Extract the (x, y) coordinate from the center of the cell holding the provided text.  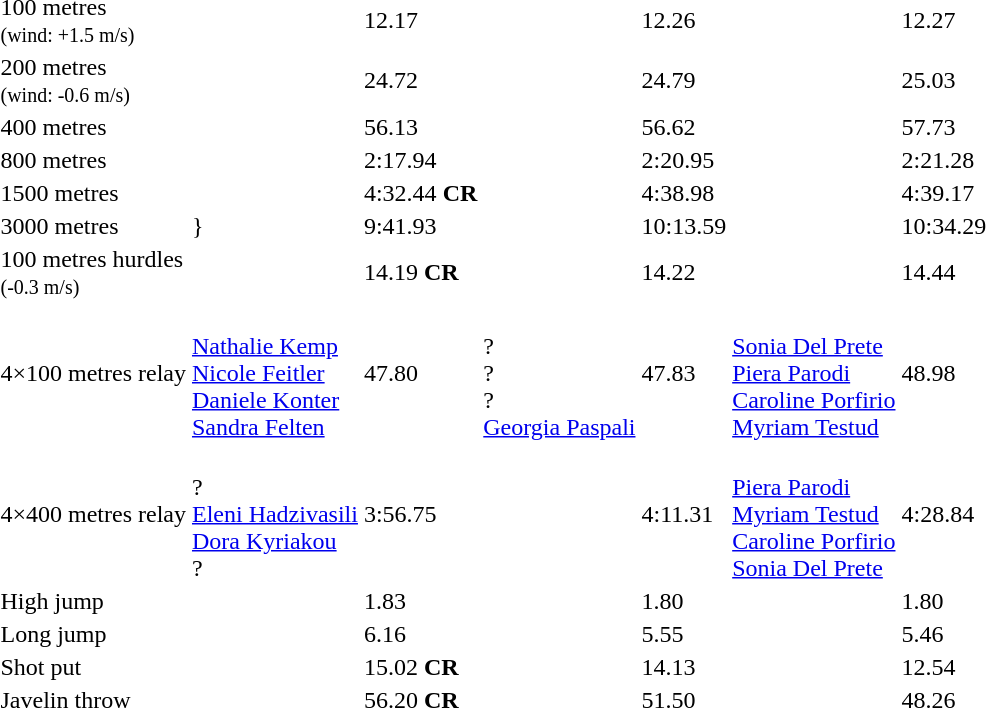
14.13 (684, 667)
2:17.94 (420, 160)
2:20.95 (684, 160)
56.13 (420, 127)
9:41.93 (420, 226)
?Eleni HadzivasiliDora Kyriakou? (274, 514)
24.79 (684, 80)
10:13.59 (684, 226)
4:32.44 CR (420, 193)
5.55 (684, 634)
6.16 (420, 634)
47.83 (684, 373)
???Georgia Paspali (560, 373)
15.02 CR (420, 667)
24.72 (420, 80)
4:38.98 (684, 193)
4:11.31 (684, 514)
3:56.75 (420, 514)
1.80 (684, 601)
56.62 (684, 127)
1.83 (420, 601)
14.19 CR (420, 272)
Nathalie KempNicole FeitlerDaniele KonterSandra Felten (274, 373)
14.22 (684, 272)
} (274, 226)
Piera ParodiMyriam TestudCaroline PorfirioSonia Del Prete (814, 514)
47.80 (420, 373)
Sonia Del PretePiera ParodiCaroline PorfirioMyriam Testud (814, 373)
